Output the [X, Y] coordinate of the center of the cell containing the given text.  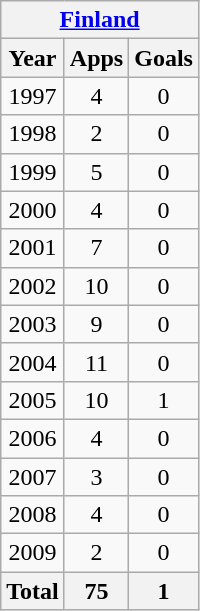
2005 [33, 400]
2003 [33, 324]
75 [96, 591]
9 [96, 324]
7 [96, 248]
Finland [100, 20]
2007 [33, 477]
2000 [33, 210]
Total [33, 591]
2001 [33, 248]
2008 [33, 515]
2002 [33, 286]
11 [96, 362]
2004 [33, 362]
Apps [96, 58]
2009 [33, 553]
1999 [33, 172]
5 [96, 172]
Goals [164, 58]
1997 [33, 96]
2006 [33, 438]
Year [33, 58]
1998 [33, 134]
3 [96, 477]
